Return the (X, Y) coordinate for the center point of the cell that contains the specified text.  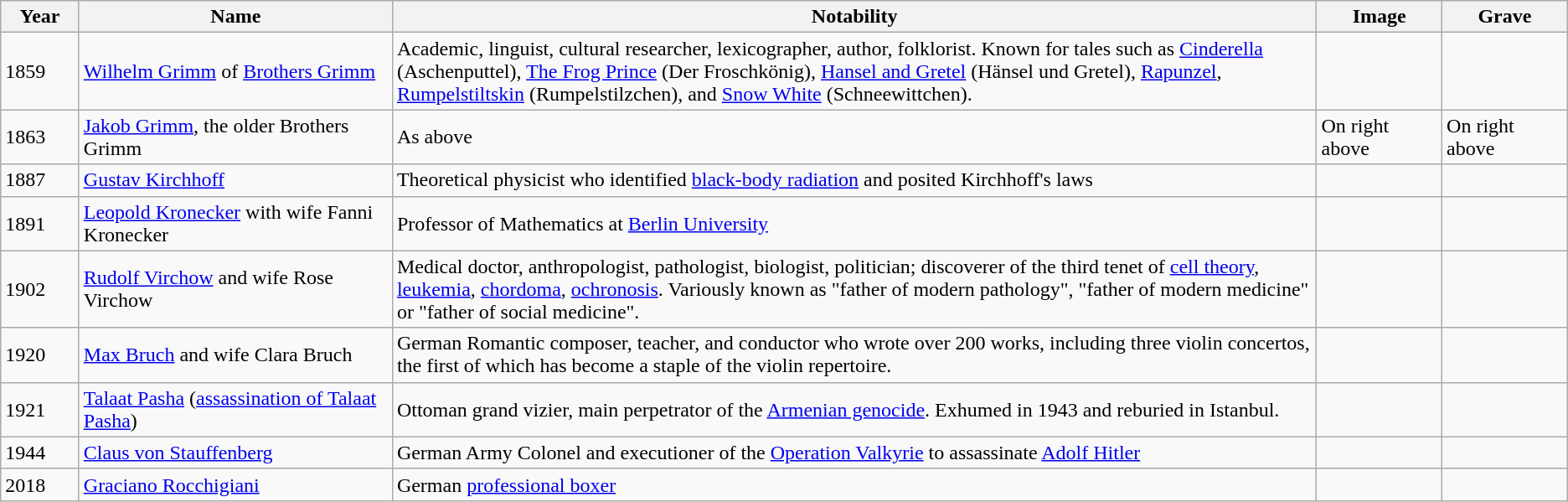
1887 (40, 180)
Gustav Kirchhoff (235, 180)
1902 (40, 289)
1859 (40, 71)
1863 (40, 137)
Wilhelm Grimm of Brothers Grimm (235, 71)
1920 (40, 355)
Theoretical physicist who identified black-body radiation and posited Kirchhoff's laws (854, 180)
Claus von Stauffenberg (235, 453)
1944 (40, 453)
Grave (1505, 17)
Jakob Grimm, the older Brothers Grimm (235, 137)
Professor of Mathematics at Berlin University (854, 223)
Leopold Kronecker with wife Fanni Kronecker (235, 223)
Max Bruch and wife Clara Bruch (235, 355)
Ottoman grand vizier, main perpetrator of the Armenian genocide. Exhumed in 1943 and reburied in Istanbul. (854, 409)
1921 (40, 409)
Name (235, 17)
German professional boxer (854, 484)
Rudolf Virchow and wife Rose Virchow (235, 289)
1891 (40, 223)
Year (40, 17)
Image (1380, 17)
Notability (854, 17)
German Army Colonel and executioner of the Operation Valkyrie to assassinate Adolf Hitler (854, 453)
Graciano Rocchigiani (235, 484)
Talaat Pasha (assassination of Talaat Pasha) (235, 409)
As above (854, 137)
2018 (40, 484)
